For the text-containing cell, return its midpoint in (X, Y) coordinate format. 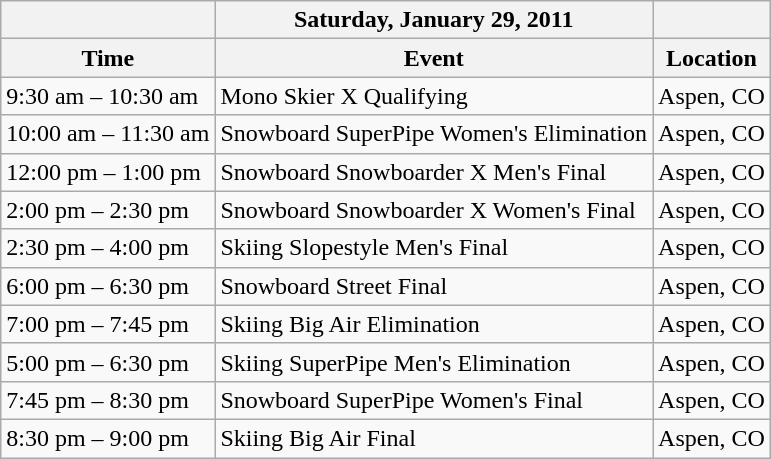
Time (108, 58)
Skiing Big Air Elimination (434, 324)
Snowboard Street Final (434, 286)
2:30 pm – 4:00 pm (108, 248)
Saturday, January 29, 2011 (434, 20)
Snowboard SuperPipe Women's Final (434, 400)
7:45 pm – 8:30 pm (108, 400)
5:00 pm – 6:30 pm (108, 362)
Event (434, 58)
9:30 am – 10:30 am (108, 96)
8:30 pm – 9:00 pm (108, 438)
12:00 pm – 1:00 pm (108, 172)
Skiing SuperPipe Men's Elimination (434, 362)
10:00 am – 11:30 am (108, 134)
6:00 pm – 6:30 pm (108, 286)
2:00 pm – 2:30 pm (108, 210)
Skiing Slopestyle Men's Final (434, 248)
Skiing Big Air Final (434, 438)
Location (712, 58)
7:00 pm – 7:45 pm (108, 324)
Snowboard Snowboarder X Women's Final (434, 210)
Snowboard Snowboarder X Men's Final (434, 172)
Snowboard SuperPipe Women's Elimination (434, 134)
Mono Skier X Qualifying (434, 96)
